Scan for the cell matching the given text and deliver its [X, Y] coordinate at center. 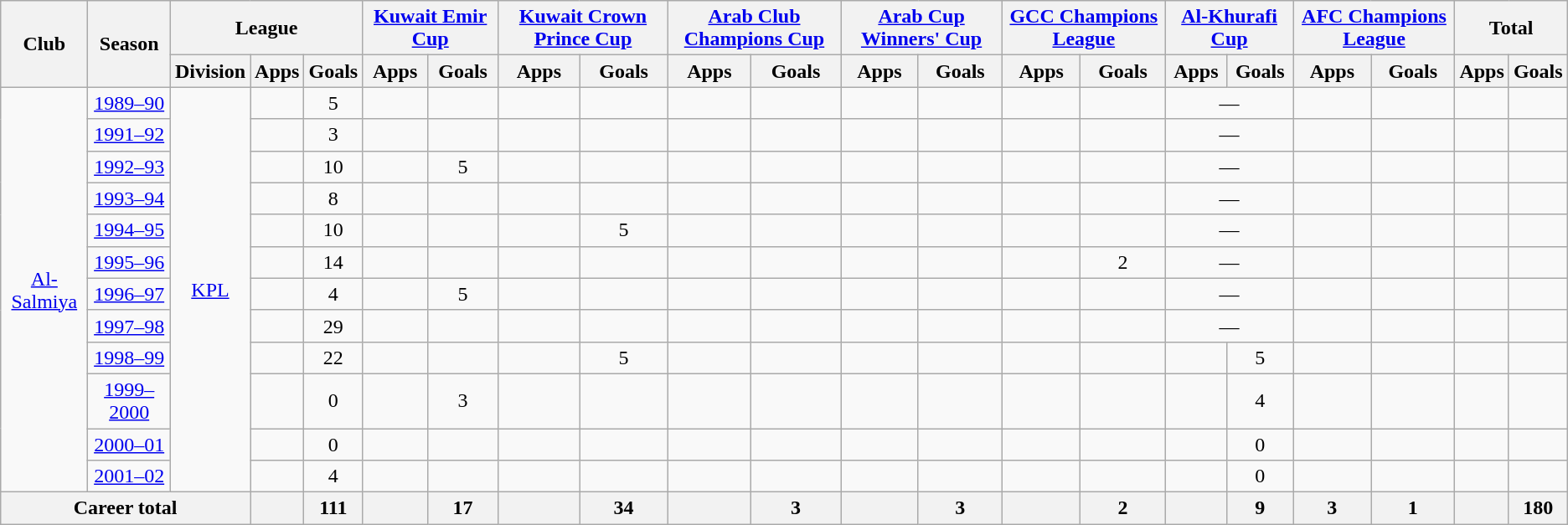
111 [333, 508]
1999–2000 [129, 400]
2000–01 [129, 445]
KPL [209, 290]
14 [333, 262]
2001–02 [129, 476]
Arab Club Champions Cup [754, 28]
Al-Khurafi Cup [1230, 28]
Club [44, 44]
29 [333, 326]
AFC Champions League [1374, 28]
1993–94 [129, 198]
1995–96 [129, 262]
Season [129, 44]
1989–90 [129, 103]
Total [1511, 28]
22 [333, 358]
34 [623, 508]
Division [209, 71]
180 [1538, 508]
Al-Salmiya [44, 290]
17 [462, 508]
Kuwait Emir Cup [431, 28]
1992–93 [129, 167]
Arab Cup Winners' Cup [921, 28]
1991–92 [129, 135]
1997–98 [129, 326]
8 [333, 198]
League [266, 28]
Kuwait Crown Prince Cup [583, 28]
1998–99 [129, 358]
GCC Champions League [1084, 28]
Career total [126, 508]
1 [1413, 508]
1996–97 [129, 294]
1994–95 [129, 230]
9 [1261, 508]
